Determine the (x, y) coordinate at the center of the cell enclosing the given text.  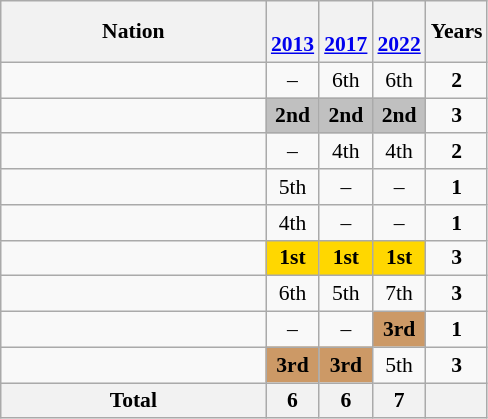
2017 (346, 32)
Years (457, 32)
7th (398, 294)
Total (134, 401)
2022 (398, 32)
Nation (134, 32)
7 (398, 401)
2013 (292, 32)
